Determine the (x, y) coordinate at the center of the cell enclosing the given text.  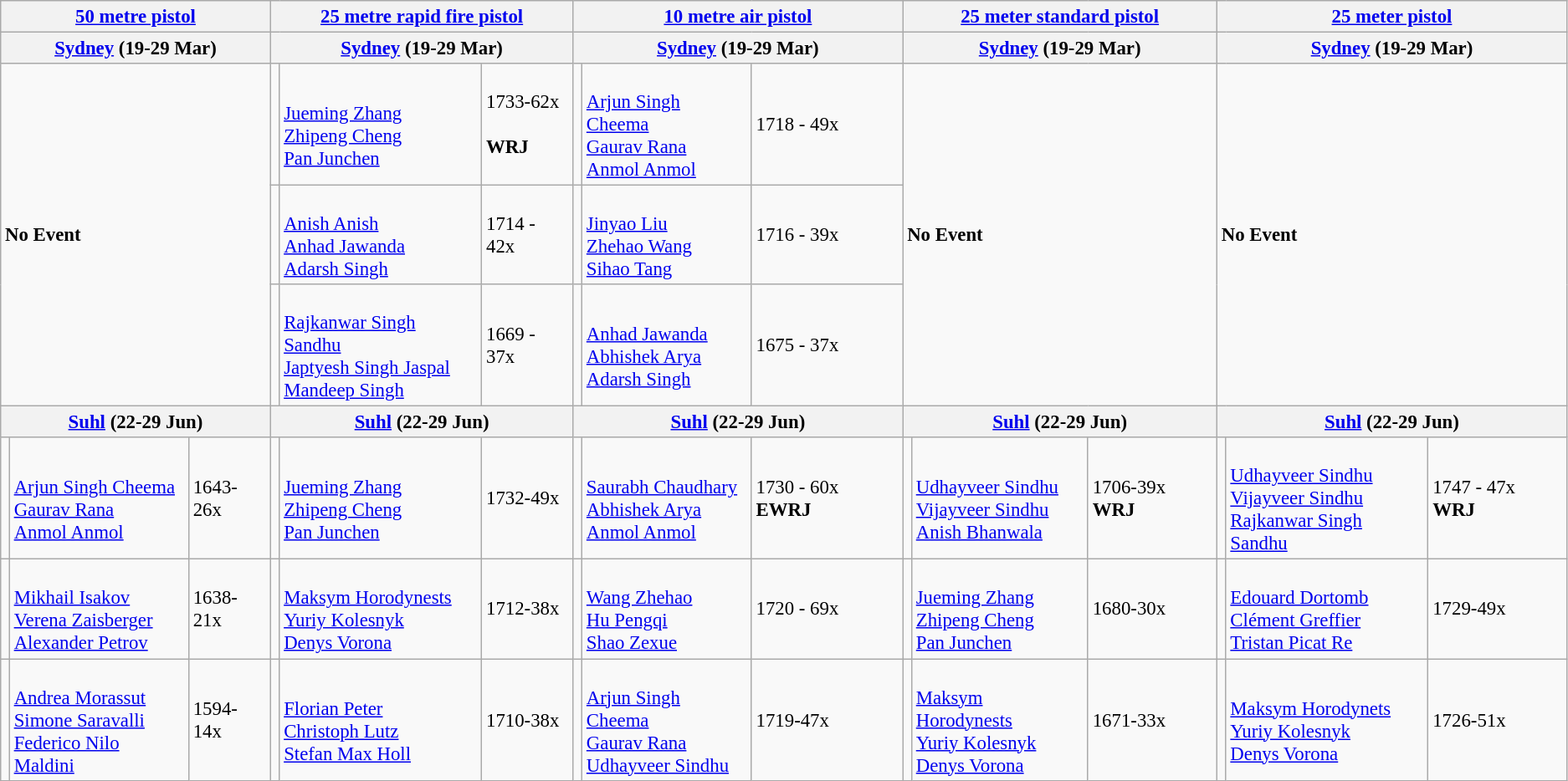
1712-38x (527, 609)
10 metre air pistol (738, 17)
1720 - 69x (827, 609)
1706-39x WRJ (1152, 499)
1638-21x (229, 609)
Wang ZhehaoHu PengqiShao Zexue (668, 609)
1675 - 37x (827, 345)
Edouard DortombClément GreffierTristan Picat Re (1327, 609)
Maksym HorodynetsYuriy KolesnykDenys Vorona (1327, 720)
25 meter standard pistol (1060, 17)
1729-49x (1498, 609)
1594-14x (229, 720)
Arjun Singh CheemaGaurav RanaUdhayveer Sindhu (668, 720)
1710-38x (527, 720)
Rajkanwar Singh SandhuJaptyesh Singh JaspalMandeep Singh (381, 345)
Saurabh ChaudharyAbhishek AryaAnmol Anmol (668, 499)
1719-47x (827, 720)
1671-33x (1152, 720)
1680-30x (1152, 609)
Anish AnishAnhad JawandaAdarsh Singh (381, 236)
Jinyao LiuZhehao WangSihao Tang (668, 236)
Mikhail IsakovVerena ZaisbergerAlexander Petrov (99, 609)
1643-26x (229, 499)
Florian PeterChristoph LutzStefan Max Holl (381, 720)
1714 - 42x (527, 236)
1716 - 39x (827, 236)
Udhayveer SindhuVijayveer SindhuAnish Bhanwala (999, 499)
1732-49x (527, 499)
1747 - 47x WRJ (1498, 499)
1730 - 60x EWRJ (827, 499)
1718 - 49x (827, 125)
25 meter pistol (1391, 17)
Anhad JawandaAbhishek AryaAdarsh Singh (668, 345)
1669 - 37x (527, 345)
Andrea MorassutSimone SaravalliFederico Nilo Maldini (99, 720)
1733-62x WRJ (527, 125)
1726-51x (1498, 720)
Udhayveer SindhuVijayveer SindhuRajkanwar Singh Sandhu (1327, 499)
25 metre rapid fire pistol (422, 17)
50 metre pistol (136, 17)
